Locate the cell with the specified text and output its [X, Y] center coordinate. 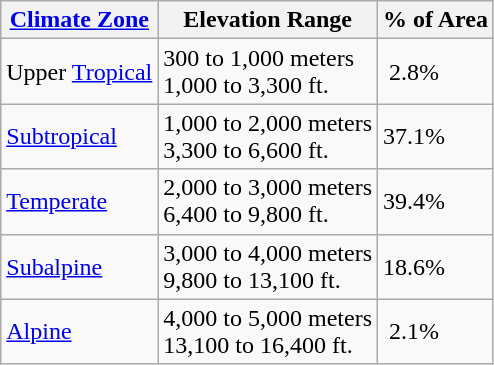
18.6% [436, 266]
Upper Tropical [80, 72]
Subalpine [80, 266]
Alpine [80, 332]
Temperate [80, 202]
2.8% [436, 72]
37.1% [436, 136]
2,000 to 3,000 meters6,400 to 9,800 ft. [268, 202]
Subtropical [80, 136]
300 to 1,000 meters1,000 to 3,300 ft. [268, 72]
Elevation Range [268, 20]
4,000 to 5,000 meters13,100 to 16,400 ft. [268, 332]
Climate Zone [80, 20]
2.1% [436, 332]
1,000 to 2,000 meters3,300 to 6,600 ft. [268, 136]
3,000 to 4,000 meters9,800 to 13,100 ft. [268, 266]
39.4% [436, 202]
% of Area [436, 20]
